Pinpoint the cell where the given text exists, returning its [X, Y] midpoint coordinate. 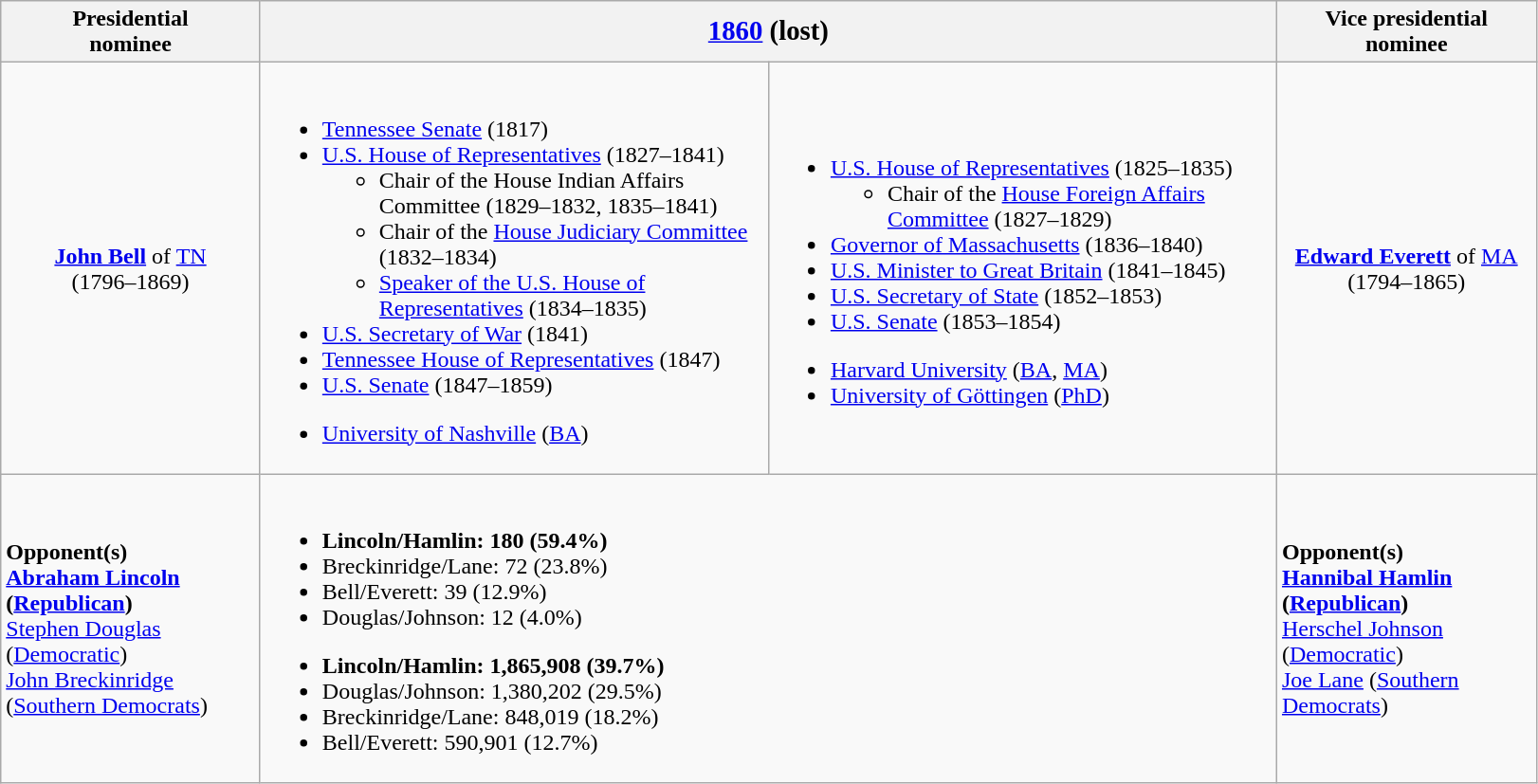
Edward Everett of MA(1794–1865) [1406, 268]
Vice presidentialnominee [1406, 32]
Presidentialnominee [131, 32]
Opponent(s)Hannibal Hamlin (Republican)Herschel Johnson (Democratic)Joe Lane (Southern Democrats) [1406, 629]
1860 (lost) [768, 32]
Opponent(s)Abraham Lincoln (Republican)Stephen Douglas (Democratic)John Breckinridge (Southern Democrats) [131, 629]
John Bell of TN(1796–1869) [131, 268]
